Identify which cell holds the provided text, then report its [X, Y] central coordinate. 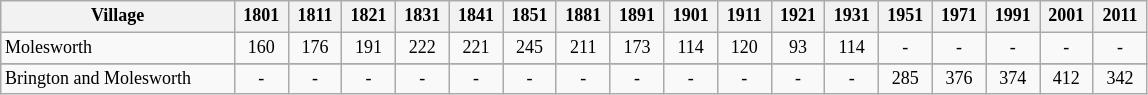
222 [422, 48]
374 [1013, 78]
1971 [959, 16]
Molesworth [118, 48]
176 [315, 48]
Brington and Molesworth [118, 78]
1891 [637, 16]
1951 [905, 16]
1811 [315, 16]
1911 [744, 16]
1901 [691, 16]
221 [476, 48]
342 [1120, 78]
120 [744, 48]
191 [369, 48]
285 [905, 78]
2011 [1120, 16]
245 [530, 48]
2001 [1067, 16]
376 [959, 78]
160 [261, 48]
1931 [852, 16]
1991 [1013, 16]
93 [798, 48]
1841 [476, 16]
1851 [530, 16]
412 [1067, 78]
Village [118, 16]
1801 [261, 16]
1831 [422, 16]
1821 [369, 16]
1921 [798, 16]
173 [637, 48]
1881 [583, 16]
211 [583, 48]
